Output the (X, Y) coordinate of the center of the cell containing the given text.  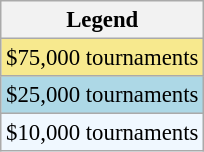
$10,000 tournaments (102, 133)
$75,000 tournaments (102, 58)
$25,000 tournaments (102, 95)
Legend (102, 20)
